Scan for the cell matching the given text and deliver its [X, Y] coordinate at center. 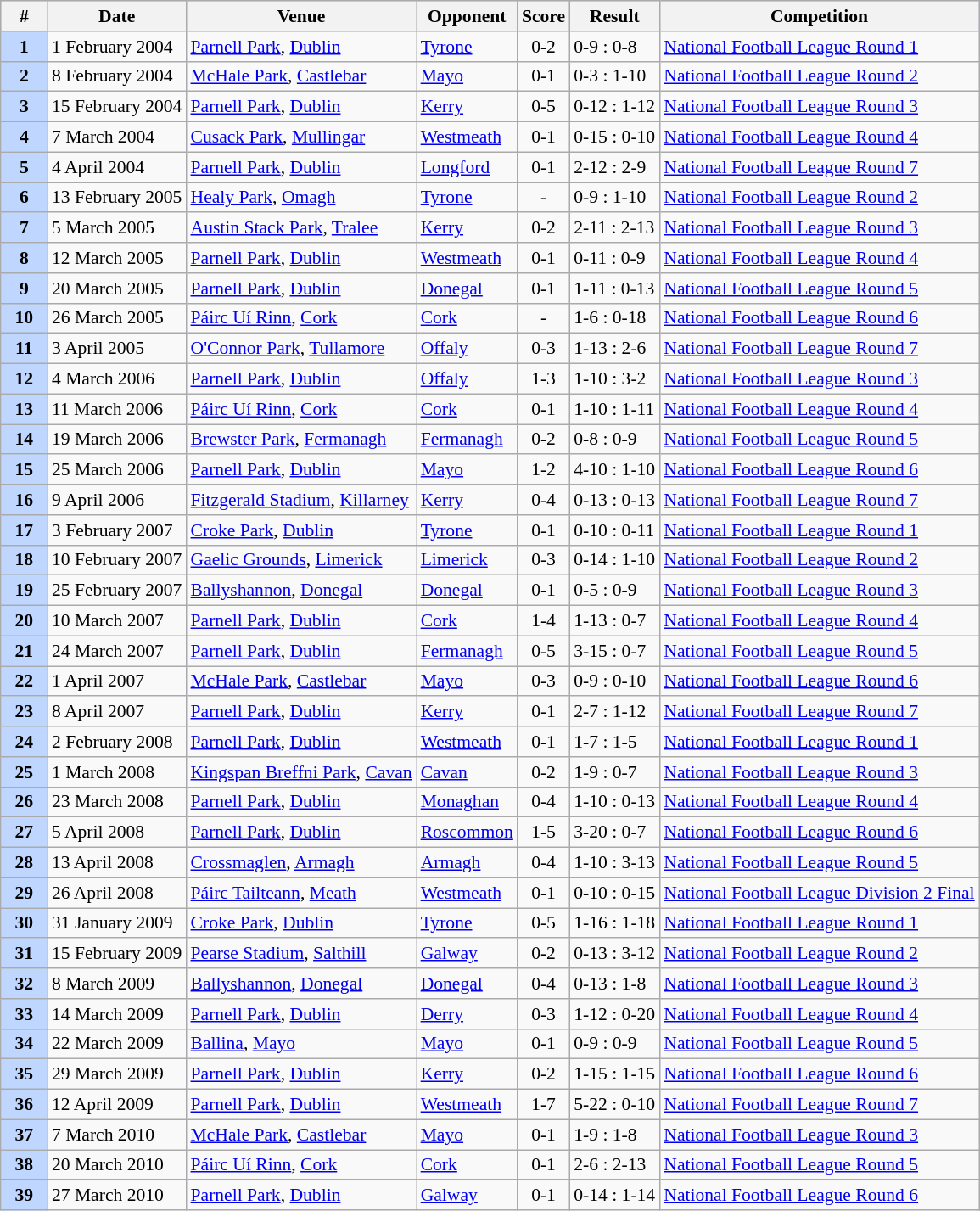
1 March 2008 [117, 772]
1-7 : 1-5 [614, 742]
0-10 : 0-15 [614, 893]
10 March 2007 [117, 621]
Austin Stack Park, Tralee [300, 228]
9 April 2006 [117, 500]
2-11 : 2-13 [614, 228]
24 [24, 742]
0-3 : 1-10 [614, 76]
8 April 2007 [117, 712]
13 February 2005 [117, 198]
Result [614, 16]
18 [24, 560]
31 January 2009 [117, 923]
25 February 2007 [117, 591]
4 April 2004 [117, 167]
38 [24, 1165]
0-9 : 0-9 [614, 1044]
4 [24, 137]
0-12 : 1-12 [614, 107]
3-20 : 0-7 [614, 833]
25 March 2006 [117, 470]
11 [24, 349]
15 February 2004 [117, 107]
2 [24, 76]
24 March 2007 [117, 651]
Brewster Park, Fermanagh [300, 440]
30 [24, 923]
39 [24, 1196]
3-15 : 0-7 [614, 651]
National Football League Division 2 Final [819, 893]
23 March 2008 [117, 802]
11 March 2006 [117, 409]
Healy Park, Omagh [300, 198]
19 [24, 591]
1-12 : 0-20 [614, 1014]
15 February 2009 [117, 954]
8 [24, 258]
27 March 2010 [117, 1196]
29 March 2009 [117, 1074]
Kingspan Breffni Park, Cavan [300, 772]
1-6 : 0-18 [614, 318]
Cavan [467, 772]
1-10 : 1-11 [614, 409]
0-10 : 0-11 [614, 530]
2-12 : 2-9 [614, 167]
15 [24, 470]
12 April 2009 [117, 1105]
1-10 : 3-2 [614, 379]
5-22 : 0-10 [614, 1105]
14 [24, 440]
3 April 2005 [117, 349]
Roscommon [467, 833]
19 March 2006 [117, 440]
7 March 2004 [117, 137]
0-13 : 3-12 [614, 954]
23 [24, 712]
36 [24, 1105]
Ballina, Mayo [300, 1044]
2 February 2008 [117, 742]
0-5 : 0-9 [614, 591]
Date [117, 16]
1-13 : 0-7 [614, 621]
7 March 2010 [117, 1135]
20 March 2005 [117, 289]
1-3 [543, 379]
Score [543, 16]
4-10 : 1-10 [614, 470]
1-5 [543, 833]
Pearse Stadium, Salthill [300, 954]
35 [24, 1074]
0-11 : 0-9 [614, 258]
20 March 2010 [117, 1165]
27 [24, 833]
20 [24, 621]
1-10 : 3-13 [614, 863]
12 March 2005 [117, 258]
Crossmaglen, Armagh [300, 863]
17 [24, 530]
22 [24, 681]
5 March 2005 [117, 228]
16 [24, 500]
Monaghan [467, 802]
1-15 : 1-15 [614, 1074]
# [24, 16]
14 March 2009 [117, 1014]
12 [24, 379]
3 February 2007 [117, 530]
0-13 : 0-13 [614, 500]
31 [24, 954]
1-7 [543, 1105]
1 February 2004 [117, 47]
22 March 2009 [117, 1044]
Páirc Tailteann, Meath [300, 893]
Venue [300, 16]
2-6 : 2-13 [614, 1165]
1-9 : 0-7 [614, 772]
1-10 : 0-13 [614, 802]
O'Connor Park, Tullamore [300, 349]
Opponent [467, 16]
Armagh [467, 863]
0-9 : 0-8 [614, 47]
Longford [467, 167]
Limerick [467, 560]
1-11 : 0-13 [614, 289]
25 [24, 772]
37 [24, 1135]
Cusack Park, Mullingar [300, 137]
10 February 2007 [117, 560]
1-9 : 1-8 [614, 1135]
Fitzgerald Stadium, Killarney [300, 500]
3 [24, 107]
Gaelic Grounds, Limerick [300, 560]
1 [24, 47]
29 [24, 893]
4 March 2006 [117, 379]
0-14 : 1-14 [614, 1196]
0-14 : 1-10 [614, 560]
32 [24, 984]
7 [24, 228]
6 [24, 198]
5 [24, 167]
0-13 : 1-8 [614, 984]
1 April 2007 [117, 681]
Competition [819, 16]
33 [24, 1014]
1-2 [543, 470]
34 [24, 1044]
1-13 : 2-6 [614, 349]
1-4 [543, 621]
26 April 2008 [117, 893]
8 March 2009 [117, 984]
10 [24, 318]
0-9 : 0-10 [614, 681]
1-16 : 1-18 [614, 923]
26 [24, 802]
21 [24, 651]
28 [24, 863]
26 March 2005 [117, 318]
0-8 : 0-9 [614, 440]
13 [24, 409]
8 February 2004 [117, 76]
2-7 : 1-12 [614, 712]
0-15 : 0-10 [614, 137]
0-9 : 1-10 [614, 198]
9 [24, 289]
5 April 2008 [117, 833]
Derry [467, 1014]
13 April 2008 [117, 863]
